Pinpoint the cell where the given text exists, returning its [x, y] midpoint coordinate. 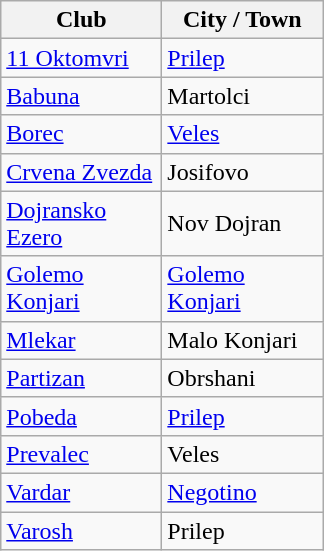
City / Town [242, 20]
Nov Dojran [242, 224]
Borec [82, 134]
Martolci [242, 96]
Club [82, 20]
Babuna [82, 96]
Dojransko Ezero [82, 224]
Josifovo [242, 172]
11 Oktomvri [82, 58]
Pobeda [82, 416]
Malo Konjari [242, 340]
Crvena Zvezda [82, 172]
Negotino [242, 492]
Prevalec [82, 454]
Obrshani [242, 378]
Partizan [82, 378]
Mlekar [82, 340]
Varosh [82, 531]
Vardar [82, 492]
